Scan for the cell matching the given text and deliver its (X, Y) coordinate at center. 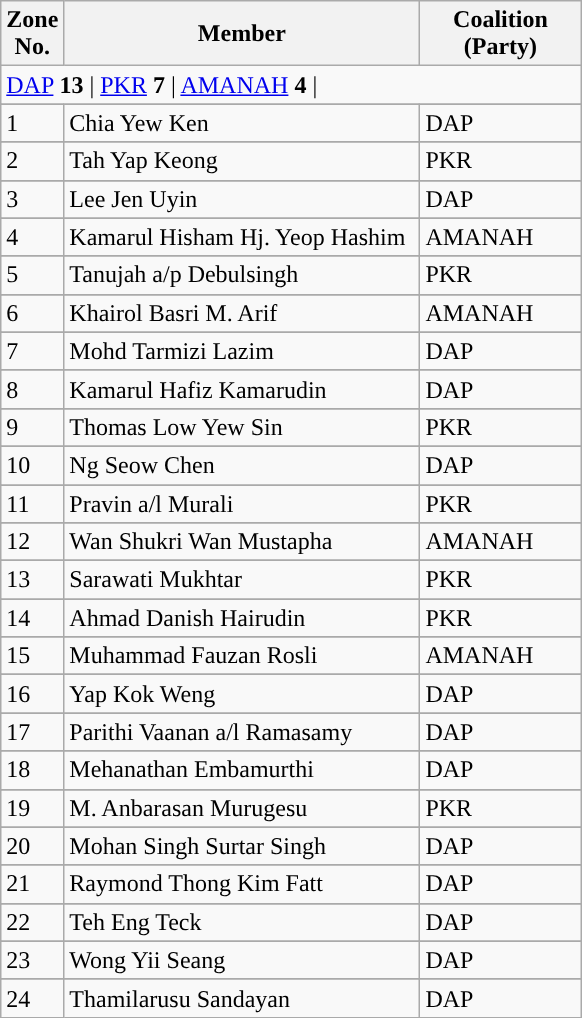
3 (32, 199)
Thamilarusu Sandayan (242, 998)
8 (32, 389)
2 (32, 161)
15 (32, 656)
14 (32, 618)
DAP 13 | PKR 7 | AMANAH 4 | (291, 85)
Sarawati Mukhtar (242, 580)
Thomas Low Yew Sin (242, 427)
Muhammad Fauzan Rosli (242, 656)
20 (32, 846)
Tah Yap Keong (242, 161)
Lee Jen Uyin (242, 199)
Mohd Tarmizi Lazim (242, 351)
1 (32, 123)
Khairol Basri M. Arif (242, 313)
13 (32, 580)
21 (32, 884)
Mehanathan Embamurthi (242, 770)
6 (32, 313)
Raymond Thong Kim Fatt (242, 884)
Teh Eng Teck (242, 922)
Mohan Singh Surtar Singh (242, 846)
5 (32, 275)
23 (32, 960)
9 (32, 427)
24 (32, 998)
Wong Yii Seang (242, 960)
Yap Kok Weng (242, 694)
22 (32, 922)
7 (32, 351)
Coalition (Party) (500, 34)
18 (32, 770)
17 (32, 732)
12 (32, 542)
Zone No. (32, 34)
Pravin a/l Murali (242, 503)
Parithi Vaanan a/l Ramasamy (242, 732)
19 (32, 808)
Wan Shukri Wan Mustapha (242, 542)
4 (32, 237)
Member (242, 34)
11 (32, 503)
16 (32, 694)
Kamarul Hafiz Kamarudin (242, 389)
Ng Seow Chen (242, 465)
Ahmad Danish Hairudin (242, 618)
Tanujah a/p Debulsingh (242, 275)
Kamarul Hisham Hj. Yeop Hashim (242, 237)
Chia Yew Ken (242, 123)
10 (32, 465)
M. Anbarasan Murugesu (242, 808)
